Provide the (x, y) coordinate of the cell's center where the given text is located.  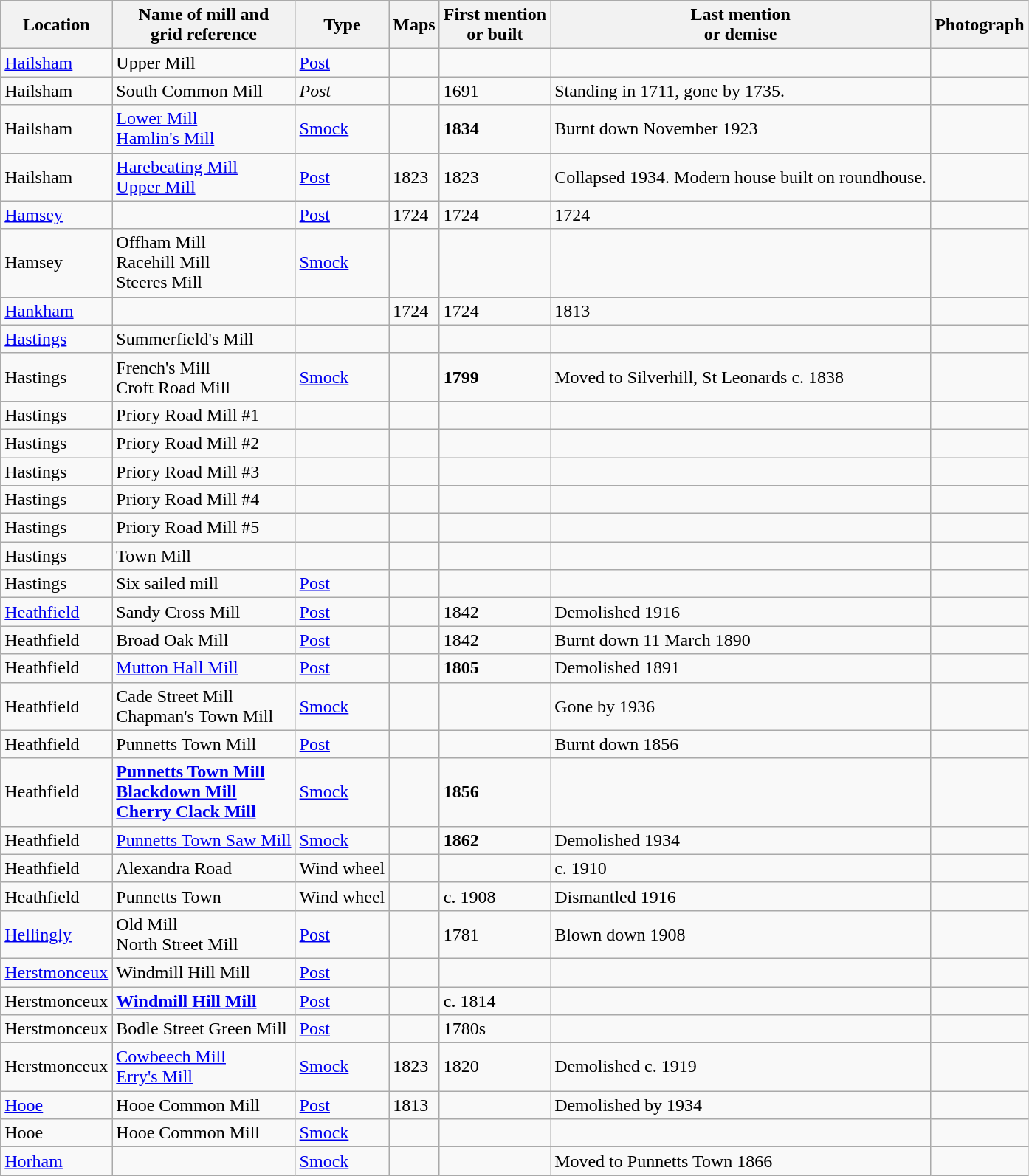
Bodle Street Green Mill (204, 1029)
Name of mill andgrid reference (204, 25)
First mentionor built (495, 25)
Priory Road Mill #2 (204, 443)
Priory Road Mill #5 (204, 528)
Mutton Hall Mill (204, 668)
Hankham (56, 311)
Location (56, 25)
Last mention or demise (741, 25)
Town Mill (204, 556)
Punnetts Town (204, 896)
1820 (495, 1067)
Burnt down 11 March 1890 (741, 640)
1856 (495, 792)
Demolished 1934 (741, 840)
Sandy Cross Mill (204, 612)
Upper Mill (204, 63)
c. 1910 (741, 868)
Alexandra Road (204, 868)
Demolished by 1934 (741, 1105)
Moved to Silverhill, St Leonards c. 1838 (741, 376)
Demolished 1891 (741, 668)
Burnt down 1856 (741, 744)
1834 (495, 128)
Punnetts Town MillBlackdown MillCherry Clack Mill (204, 792)
1862 (495, 840)
Harebeating MillUpper Mill (204, 177)
Demolished 1916 (741, 612)
Moved to Punnetts Town 1866 (741, 1161)
Dismantled 1916 (741, 896)
Hellingly (56, 935)
Blown down 1908 (741, 935)
Maps (414, 25)
Demolished c. 1919 (741, 1067)
Horham (56, 1161)
Punnetts Town Saw Mill (204, 840)
Lower MillHamlin's Mill (204, 128)
Priory Road Mill #1 (204, 415)
c. 1814 (495, 1000)
Gone by 1936 (741, 706)
Priory Road Mill #4 (204, 500)
Offham MillRacehill MillSteeres Mill (204, 263)
1780s (495, 1029)
Type (343, 25)
1691 (495, 91)
1781 (495, 935)
Burnt down November 1923 (741, 128)
Broad Oak Mill (204, 640)
1805 (495, 668)
Summerfield's Mill (204, 339)
Photograph (980, 25)
South Common Mill (204, 91)
Punnetts Town Mill (204, 744)
French's MillCroft Road Mill (204, 376)
Priory Road Mill #3 (204, 472)
c. 1908 (495, 896)
Six sailed mill (204, 584)
Cowbeech MillErry's Mill (204, 1067)
Standing in 1711, gone by 1735. (741, 91)
Cade Street MillChapman's Town Mill (204, 706)
1799 (495, 376)
Collapsed 1934. Modern house built on roundhouse. (741, 177)
Old MillNorth Street Mill (204, 935)
